Output the [X, Y] coordinate of the center of the cell containing the given text.  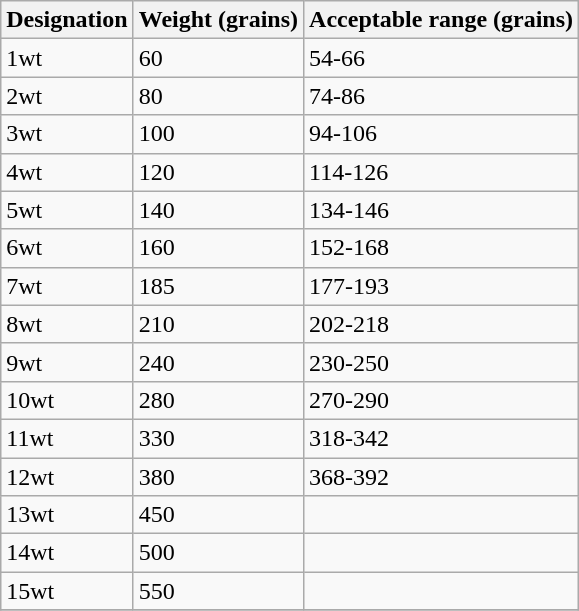
5wt [67, 210]
368-392 [442, 477]
10wt [67, 400]
Weight (grains) [218, 20]
4wt [67, 172]
134-146 [442, 210]
185 [218, 286]
280 [218, 400]
14wt [67, 553]
3wt [67, 134]
120 [218, 172]
6wt [67, 248]
380 [218, 477]
550 [218, 591]
202-218 [442, 324]
Acceptable range (grains) [442, 20]
318-342 [442, 438]
152-168 [442, 248]
Designation [67, 20]
114-126 [442, 172]
54-66 [442, 58]
270-290 [442, 400]
74-86 [442, 96]
9wt [67, 362]
330 [218, 438]
160 [218, 248]
15wt [67, 591]
500 [218, 553]
7wt [67, 286]
450 [218, 515]
12wt [67, 477]
13wt [67, 515]
240 [218, 362]
210 [218, 324]
11wt [67, 438]
94-106 [442, 134]
2wt [67, 96]
177-193 [442, 286]
100 [218, 134]
60 [218, 58]
1wt [67, 58]
230-250 [442, 362]
80 [218, 96]
140 [218, 210]
8wt [67, 324]
